Search for the cell housing the specified text and yield its [x, y] center coordinate. 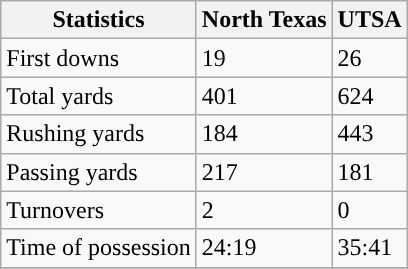
Rushing yards [99, 134]
24:19 [264, 248]
443 [370, 134]
184 [264, 134]
624 [370, 96]
Passing yards [99, 172]
35:41 [370, 248]
181 [370, 172]
Total yards [99, 96]
North Texas [264, 20]
Statistics [99, 20]
First downs [99, 58]
19 [264, 58]
0 [370, 210]
UTSA [370, 20]
Turnovers [99, 210]
217 [264, 172]
26 [370, 58]
2 [264, 210]
401 [264, 96]
Time of possession [99, 248]
